Output the (X, Y) coordinate of the center of the cell containing the given text.  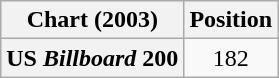
Chart (2003) (92, 20)
US Billboard 200 (92, 58)
182 (231, 58)
Position (231, 20)
